Identify which cell holds the provided text, then report its [X, Y] central coordinate. 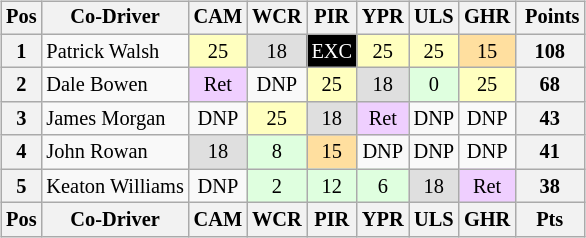
41 [550, 152]
Keaton Williams [114, 186]
68 [550, 85]
John Rowan [114, 152]
6 [383, 186]
James Morgan [114, 119]
Patrick Walsh [114, 51]
Points [550, 18]
8 [277, 152]
38 [550, 186]
Dale Bowen [114, 85]
108 [550, 51]
43 [550, 119]
5 [21, 186]
0 [434, 85]
3 [21, 119]
Pts [550, 220]
EXC [332, 51]
1 [21, 51]
12 [332, 186]
4 [21, 152]
